Return the (x, y) coordinate for the center point of the cell that contains the specified text.  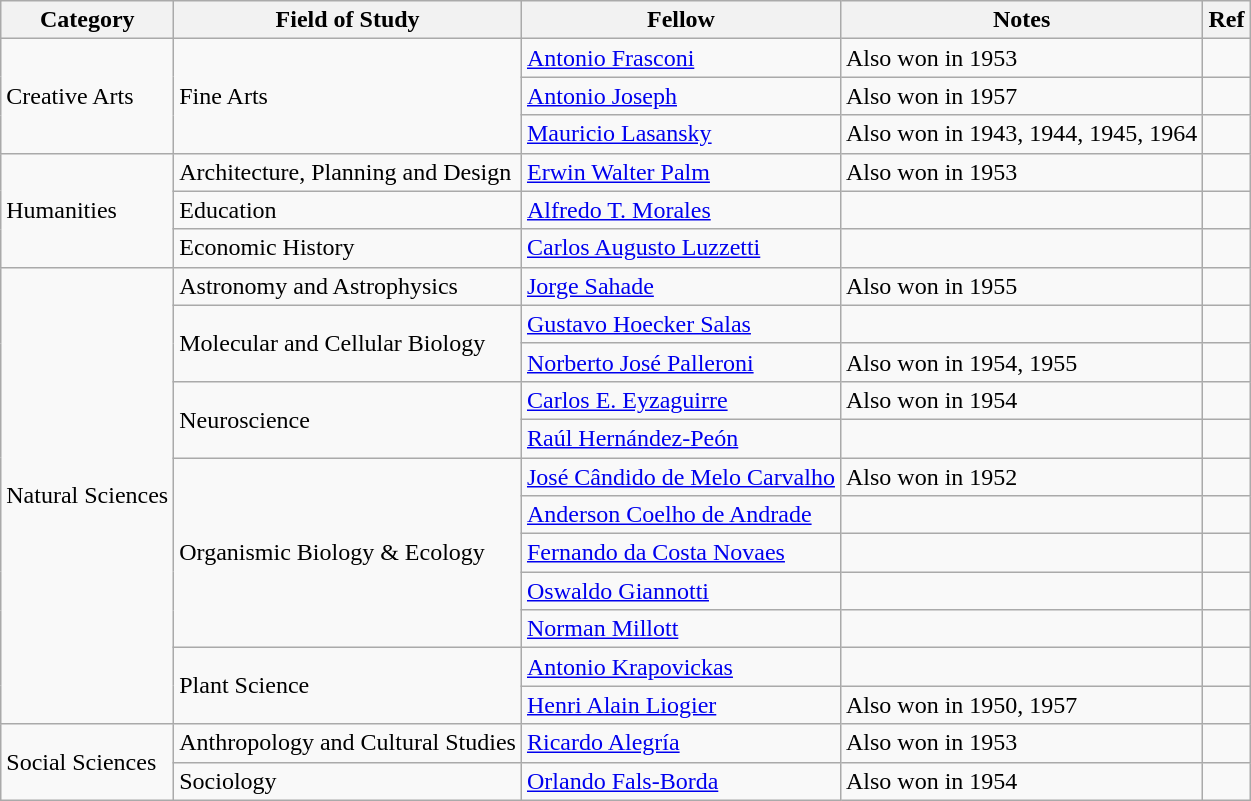
Notes (1021, 20)
Also won in 1955 (1021, 286)
Humanities (88, 210)
Plant Science (348, 686)
Organismic Biology & Ecology (348, 553)
Field of Study (348, 20)
Ref (1226, 20)
Also won in 1957 (1021, 96)
Carlos Augusto Luzzetti (680, 248)
Norman Millott (680, 629)
Erwin Walter Palm (680, 172)
Jorge Sahade (680, 286)
Anderson Coelho de Andrade (680, 515)
Orlando Fals-Borda (680, 781)
Oswaldo Giannotti (680, 591)
Also won in 1943, 1944, 1945, 1964 (1021, 134)
Antonio Frasconi (680, 58)
Fernando da Costa Novaes (680, 553)
Social Sciences (88, 762)
Fellow (680, 20)
Education (348, 210)
Category (88, 20)
Natural Sciences (88, 496)
Also won in 1954, 1955 (1021, 362)
Mauricio Lasansky (680, 134)
Neuroscience (348, 419)
Norberto José Palleroni (680, 362)
Fine Arts (348, 96)
Creative Arts (88, 96)
Molecular and Cellular Biology (348, 343)
Sociology (348, 781)
Antonio Krapovickas (680, 667)
Ricardo Alegría (680, 743)
José Cândido de Melo Carvalho (680, 477)
Gustavo Hoecker Salas (680, 324)
Henri Alain Liogier (680, 705)
Alfredo T. Morales (680, 210)
Raúl Hernández-Peón (680, 438)
Anthropology and Cultural Studies (348, 743)
Also won in 1952 (1021, 477)
Astronomy and Astrophysics (348, 286)
Carlos E. Eyzaguirre (680, 400)
Economic History (348, 248)
Antonio Joseph (680, 96)
Architecture, Planning and Design (348, 172)
Also won in 1950, 1957 (1021, 705)
